Detect which cell encompasses the target text, then output its [X, Y] center coordinate. 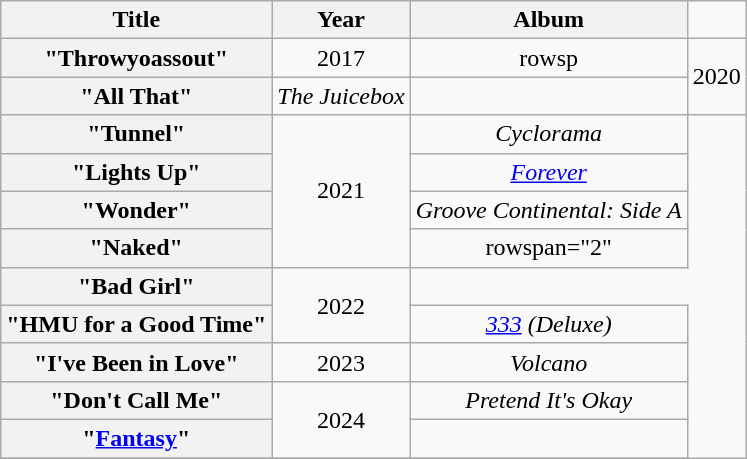
The Juicebox [341, 96]
"Naked" [136, 248]
Album [548, 20]
2020 [716, 77]
"Don't Call Me" [136, 400]
"I've Been in Love" [136, 362]
Year [341, 20]
2021 [341, 191]
Volcano [548, 362]
Forever [548, 172]
Pretend It's Okay [548, 400]
Title [136, 20]
2022 [341, 305]
"Throwyoassout" [136, 58]
Groove Continental: Side A [548, 210]
rowspan="2" [548, 248]
"Fantasy" [136, 438]
"Tunnel" [136, 134]
"HMU for a Good Time" [136, 324]
2017 [341, 58]
rowsp [548, 58]
Cyclorama [548, 134]
2023 [341, 362]
"Bad Girl" [136, 286]
"Lights Up" [136, 172]
333 (Deluxe) [548, 324]
2024 [341, 419]
"Wonder" [136, 210]
"All That" [136, 96]
